Output the (x, y) coordinate of the center of the cell containing the given text.  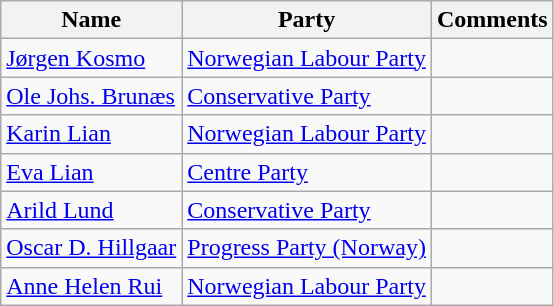
Party (307, 20)
Ole Johs. Brunæs (92, 96)
Anne Helen Rui (92, 286)
Jørgen Kosmo (92, 58)
Name (92, 20)
Centre Party (307, 172)
Eva Lian (92, 172)
Arild Lund (92, 210)
Karin Lian (92, 134)
Comments (492, 20)
Progress Party (Norway) (307, 248)
Oscar D. Hillgaar (92, 248)
